From the cell containing the given text, extract its center point as (X, Y) coordinate. 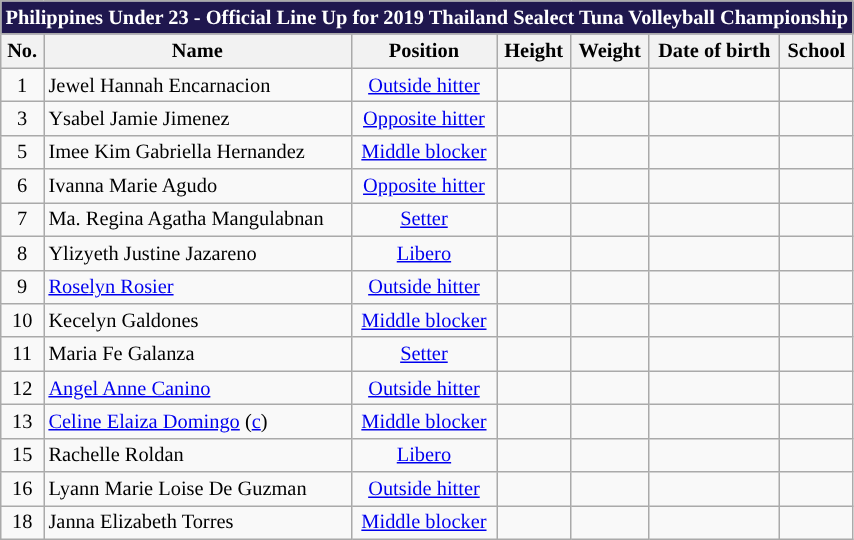
Name (198, 51)
No. (22, 51)
10 (22, 320)
8 (22, 253)
Lyann Marie Loise De Guzman (198, 489)
Weight (610, 51)
Philippines Under 23 - Official Line Up for 2019 Thailand Sealect Tuna Volleyball Championship (427, 17)
Kecelyn Galdones (198, 320)
Position (424, 51)
Jewel Hannah Encarnacion (198, 85)
11 (22, 354)
Imee Kim Gabriella Hernandez (198, 152)
Maria Fe Galanza (198, 354)
5 (22, 152)
6 (22, 186)
9 (22, 287)
3 (22, 118)
Ivanna Marie Agudo (198, 186)
13 (22, 421)
Ma. Regina Agatha Mangulabnan (198, 219)
7 (22, 219)
16 (22, 489)
Roselyn Rosier (198, 287)
Height (534, 51)
Angel Anne Canino (198, 388)
1 (22, 85)
18 (22, 522)
School (816, 51)
Janna Elizabeth Torres (198, 522)
Celine Elaiza Domingo (c) (198, 421)
Ysabel Jamie Jimenez (198, 118)
Ylizyeth Justine Jazareno (198, 253)
15 (22, 455)
Date of birth (714, 51)
12 (22, 388)
Rachelle Roldan (198, 455)
